Extract the (X, Y) coordinate from the center of the cell holding the provided text.  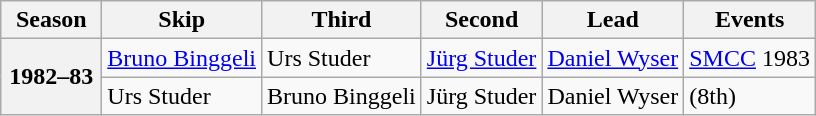
(8th) (750, 96)
Events (750, 20)
Second (482, 20)
1982–83 (52, 77)
Skip (182, 20)
Lead (613, 20)
SMCC 1983 (750, 58)
Season (52, 20)
Third (342, 20)
